Locate the cell with the specified text and output its (X, Y) center coordinate. 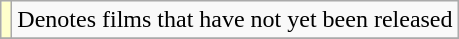
Denotes films that have not yet been released (235, 20)
